Return the [X, Y] coordinate for the center point of the cell that contains the specified text.  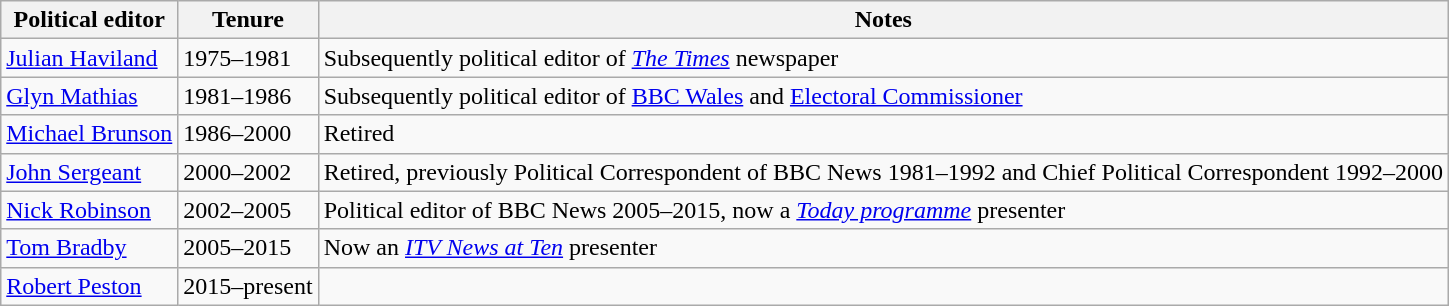
2002–2005 [248, 210]
Glyn Mathias [90, 96]
Nick Robinson [90, 210]
2005–2015 [248, 248]
Subsequently political editor of BBC Wales and Electoral Commissioner [883, 96]
Subsequently political editor of The Times newspaper [883, 58]
Retired [883, 134]
Political editor [90, 20]
Tenure [248, 20]
2000–2002 [248, 172]
Robert Peston [90, 286]
Notes [883, 20]
John Sergeant [90, 172]
1981–1986 [248, 96]
Julian Haviland [90, 58]
Michael Brunson [90, 134]
Retired, previously Political Correspondent of BBC News 1981–1992 and Chief Political Correspondent 1992–2000 [883, 172]
1975–1981 [248, 58]
Tom Bradby [90, 248]
Now an ITV News at Ten presenter [883, 248]
Political editor of BBC News 2005–2015, now a Today programme presenter [883, 210]
2015–present [248, 286]
1986–2000 [248, 134]
